Provide the (x, y) coordinate of the cell's center where the given text is located.  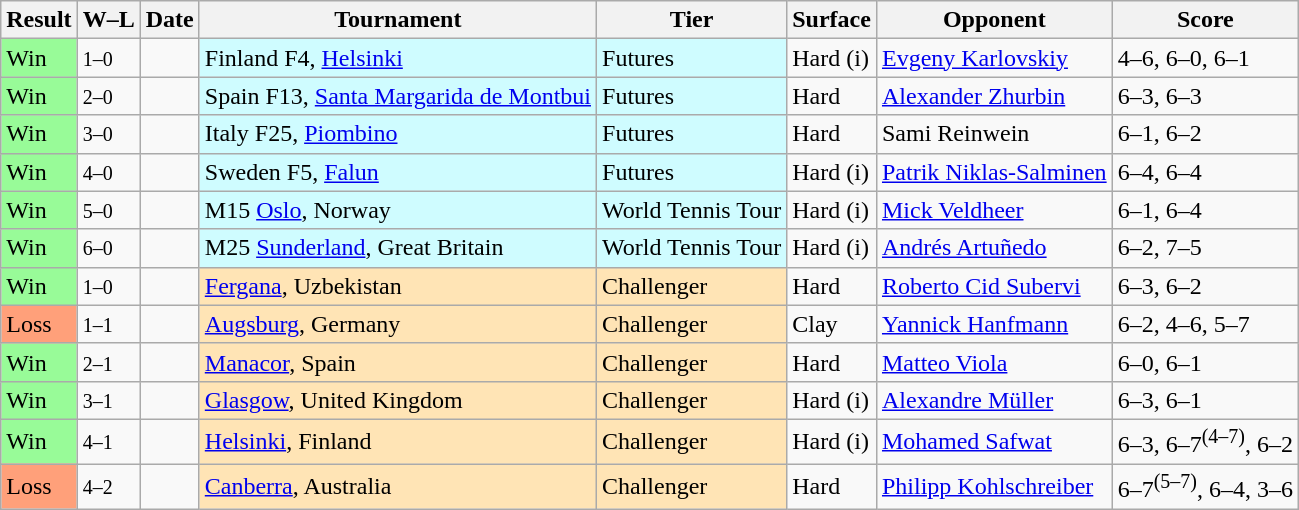
4–6, 6–0, 6–1 (1205, 58)
Augsburg, Germany (398, 324)
4–1 (108, 442)
Andrés Artuñedo (994, 248)
6–3, 6–7(4–7), 6–2 (1205, 442)
Clay (832, 324)
Fergana, Uzbekistan (398, 286)
Canberra, Australia (398, 486)
M15 Oslo, Norway (398, 210)
3–1 (108, 400)
M25 Sunderland, Great Britain (398, 248)
Glasgow, United Kingdom (398, 400)
Helsinki, Finland (398, 442)
6–1, 6–4 (1205, 210)
Sami Reinwein (994, 134)
Alexandre Müller (994, 400)
Yannick Hanfmann (994, 324)
Manacor, Spain (398, 362)
6–2, 7–5 (1205, 248)
4–2 (108, 486)
6–1, 6–2 (1205, 134)
6–3, 6–1 (1205, 400)
Spain F13, Santa Margarida de Montbui (398, 96)
Evgeny Karlovskiy (994, 58)
3–0 (108, 134)
Opponent (994, 20)
Matteo Viola (994, 362)
Mohamed Safwat (994, 442)
Surface (832, 20)
6–3, 6–2 (1205, 286)
6–0, 6–1 (1205, 362)
6–7(5–7), 6–4, 3–6 (1205, 486)
Roberto Cid Subervi (994, 286)
Philipp Kohlschreiber (994, 486)
2–1 (108, 362)
Tournament (398, 20)
5–0 (108, 210)
Tier (692, 20)
Score (1205, 20)
6–0 (108, 248)
Mick Veldheer (994, 210)
Date (170, 20)
Italy F25, Piombino (398, 134)
6–3, 6–3 (1205, 96)
6–4, 6–4 (1205, 172)
Patrik Niklas-Salminen (994, 172)
Alexander Zhurbin (994, 96)
4–0 (108, 172)
1–1 (108, 324)
Sweden F5, Falun (398, 172)
Result (39, 20)
2–0 (108, 96)
Finland F4, Helsinki (398, 58)
6–2, 4–6, 5–7 (1205, 324)
W–L (108, 20)
